Locate the cell with the specified text and output its (x, y) center coordinate. 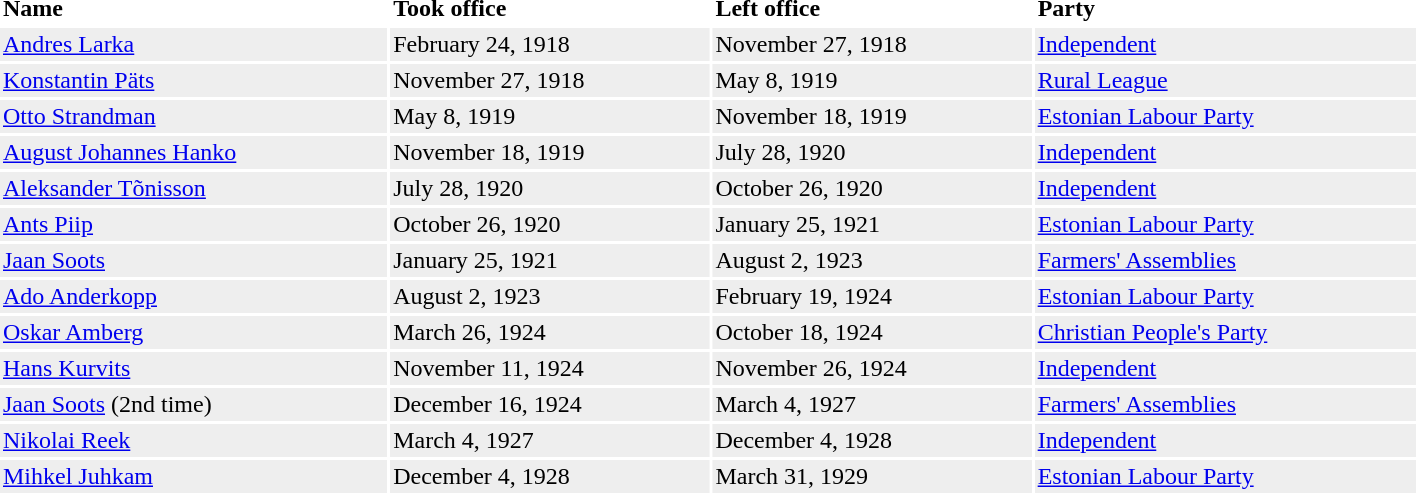
Aleksander Tõnisson (194, 188)
December 16, 1924 (550, 404)
October 18, 1924 (872, 332)
August Johannes Hanko (194, 152)
March 26, 1924 (550, 332)
February 19, 1924 (872, 296)
Ado Anderkopp (194, 296)
Jaan Soots (2nd time) (194, 404)
Hans Kurvits (194, 368)
Jaan Soots (194, 260)
Konstantin Päts (194, 80)
March 31, 1929 (872, 476)
Christian People's Party (1226, 332)
February 24, 1918 (550, 44)
Otto Strandman (194, 116)
Oskar Amberg (194, 332)
Rural League (1226, 80)
Ants Piip (194, 224)
Andres Larka (194, 44)
November 11, 1924 (550, 368)
Nikolai Reek (194, 440)
November 26, 1924 (872, 368)
Mihkel Juhkam (194, 476)
